Find where the given text appears and provide that cell's center as (X, Y) coordinate. 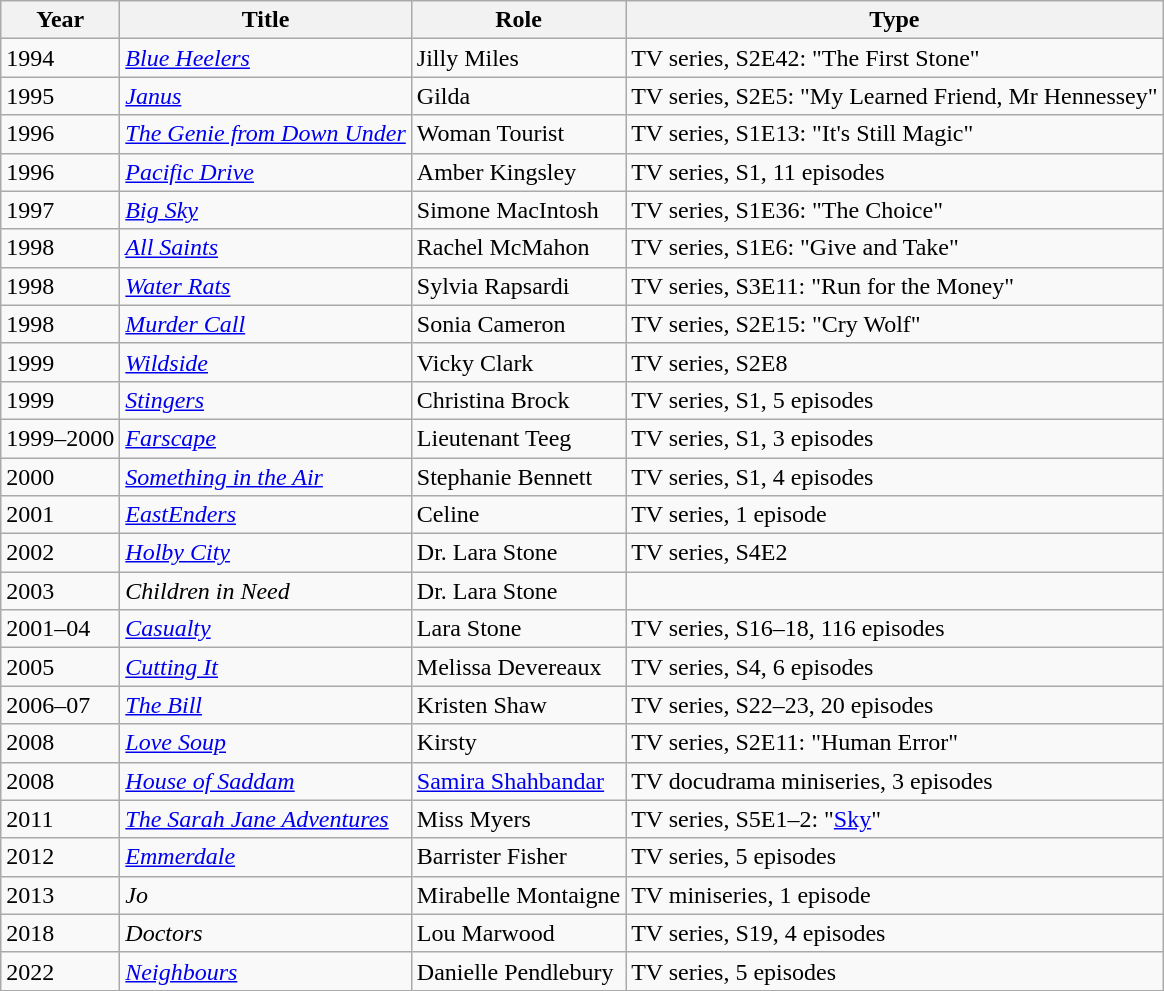
TV series, S3E11: "Run for the Money" (894, 286)
TV series, 1 episode (894, 515)
TV docudrama miniseries, 3 episodes (894, 781)
2001–04 (60, 629)
Water Rats (266, 286)
Jilly Miles (518, 58)
Rachel McMahon (518, 248)
Blue Heelers (266, 58)
TV series, S4E2 (894, 553)
TV series, S19, 4 episodes (894, 933)
The Genie from Down Under (266, 134)
Cutting It (266, 667)
Miss Myers (518, 819)
Doctors (266, 933)
2001 (60, 515)
TV series, S1, 4 episodes (894, 477)
1994 (60, 58)
1999–2000 (60, 438)
TV series, S1, 5 episodes (894, 400)
Samira Shahbandar (518, 781)
Melissa Devereaux (518, 667)
TV series, S4, 6 episodes (894, 667)
2011 (60, 819)
TV series, S1E36: "The Choice" (894, 210)
House of Saddam (266, 781)
Children in Need (266, 591)
Sonia Cameron (518, 324)
Lieutenant Teeg (518, 438)
TV series, S2E11: "Human Error" (894, 743)
2022 (60, 971)
Vicky Clark (518, 362)
Year (60, 20)
Lara Stone (518, 629)
Stingers (266, 400)
2018 (60, 933)
TV series, S2E15: "Cry Wolf" (894, 324)
TV series, S1, 11 episodes (894, 172)
Mirabelle Montaigne (518, 895)
Kristen Shaw (518, 705)
TV series, S22–23, 20 episodes (894, 705)
Type (894, 20)
Something in the Air (266, 477)
Role (518, 20)
TV series, S16–18, 116 episodes (894, 629)
Lou Marwood (518, 933)
Barrister Fisher (518, 857)
Emmerdale (266, 857)
Farscape (266, 438)
Murder Call (266, 324)
Woman Tourist (518, 134)
TV series, S2E8 (894, 362)
TV series, S1, 3 episodes (894, 438)
Gilda (518, 96)
2003 (60, 591)
Holby City (266, 553)
TV series, S2E5: "My Learned Friend, Mr Hennessey" (894, 96)
2013 (60, 895)
2006–07 (60, 705)
Janus (266, 96)
Wildside (266, 362)
Big Sky (266, 210)
Sylvia Rapsardi (518, 286)
Love Soup (266, 743)
TV miniseries, 1 episode (894, 895)
Stephanie Bennett (518, 477)
EastEnders (266, 515)
2000 (60, 477)
All Saints (266, 248)
Christina Brock (518, 400)
2012 (60, 857)
1997 (60, 210)
Casualty (266, 629)
2002 (60, 553)
TV series, S2E42: "The First Stone" (894, 58)
Kirsty (518, 743)
TV series, S5E1–2: "Sky" (894, 819)
TV series, S1E13: "It's Still Magic" (894, 134)
2005 (60, 667)
Celine (518, 515)
Pacific Drive (266, 172)
Title (266, 20)
1995 (60, 96)
Jo (266, 895)
Danielle Pendlebury (518, 971)
Amber Kingsley (518, 172)
The Bill (266, 705)
Simone MacIntosh (518, 210)
The Sarah Jane Adventures (266, 819)
TV series, S1E6: "Give and Take" (894, 248)
Neighbours (266, 971)
